Output the [x, y] coordinate of the center of the cell containing the given text.  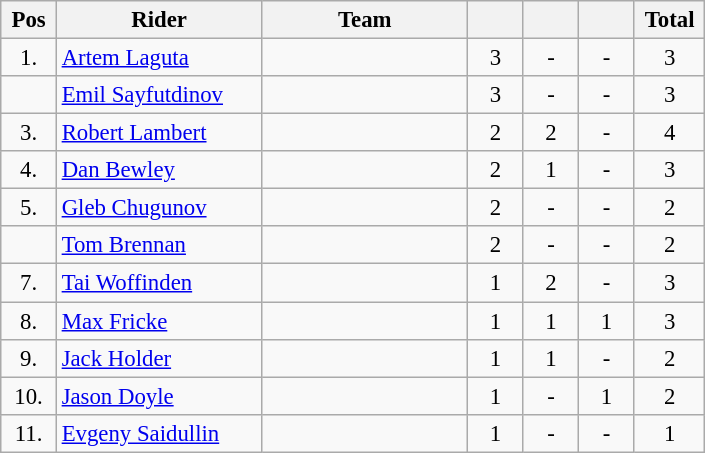
8. [29, 321]
Jack Holder [159, 358]
Gleb Chugunov [159, 208]
4. [29, 170]
Dan Bewley [159, 170]
5. [29, 208]
Total [670, 20]
Pos [29, 20]
10. [29, 396]
Evgeny Saidullin [159, 433]
Tom Brennan [159, 245]
11. [29, 433]
Jason Doyle [159, 396]
9. [29, 358]
1. [29, 58]
Artem Laguta [159, 58]
4 [670, 133]
Robert Lambert [159, 133]
Max Fricke [159, 321]
7. [29, 283]
Tai Woffinden [159, 283]
Emil Sayfutdinov [159, 95]
3. [29, 133]
Rider [159, 20]
Team [365, 20]
